Capture the cell that displays the provided text and extract its (X, Y) central coordinate. 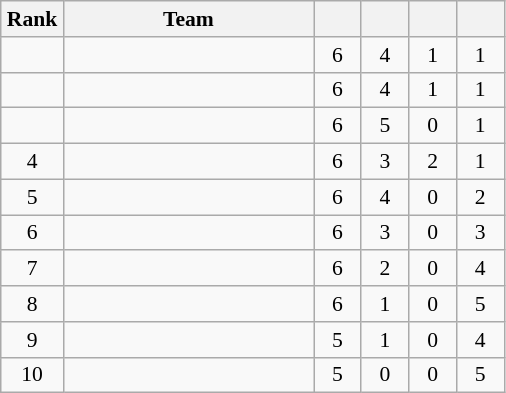
10 (32, 375)
7 (32, 269)
Team (188, 19)
8 (32, 304)
9 (32, 340)
Rank (32, 19)
